Search for the cell housing the specified text and yield its (x, y) center coordinate. 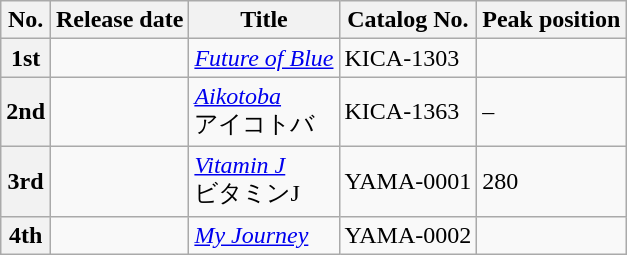
1st (26, 58)
Title (264, 20)
4th (26, 235)
– (552, 112)
No. (26, 20)
YAMA-0002 (408, 235)
2nd (26, 112)
KICA-1363 (408, 112)
3rd (26, 181)
Release date (120, 20)
KICA-1303 (408, 58)
Catalog No. (408, 20)
Aikotobaアイコトバ (264, 112)
280 (552, 181)
Future of Blue (264, 58)
Peak position (552, 20)
Vitamin JビタミンJ (264, 181)
YAMA-0001 (408, 181)
My Journey (264, 235)
